Search for the cell housing the specified text and yield its [X, Y] center coordinate. 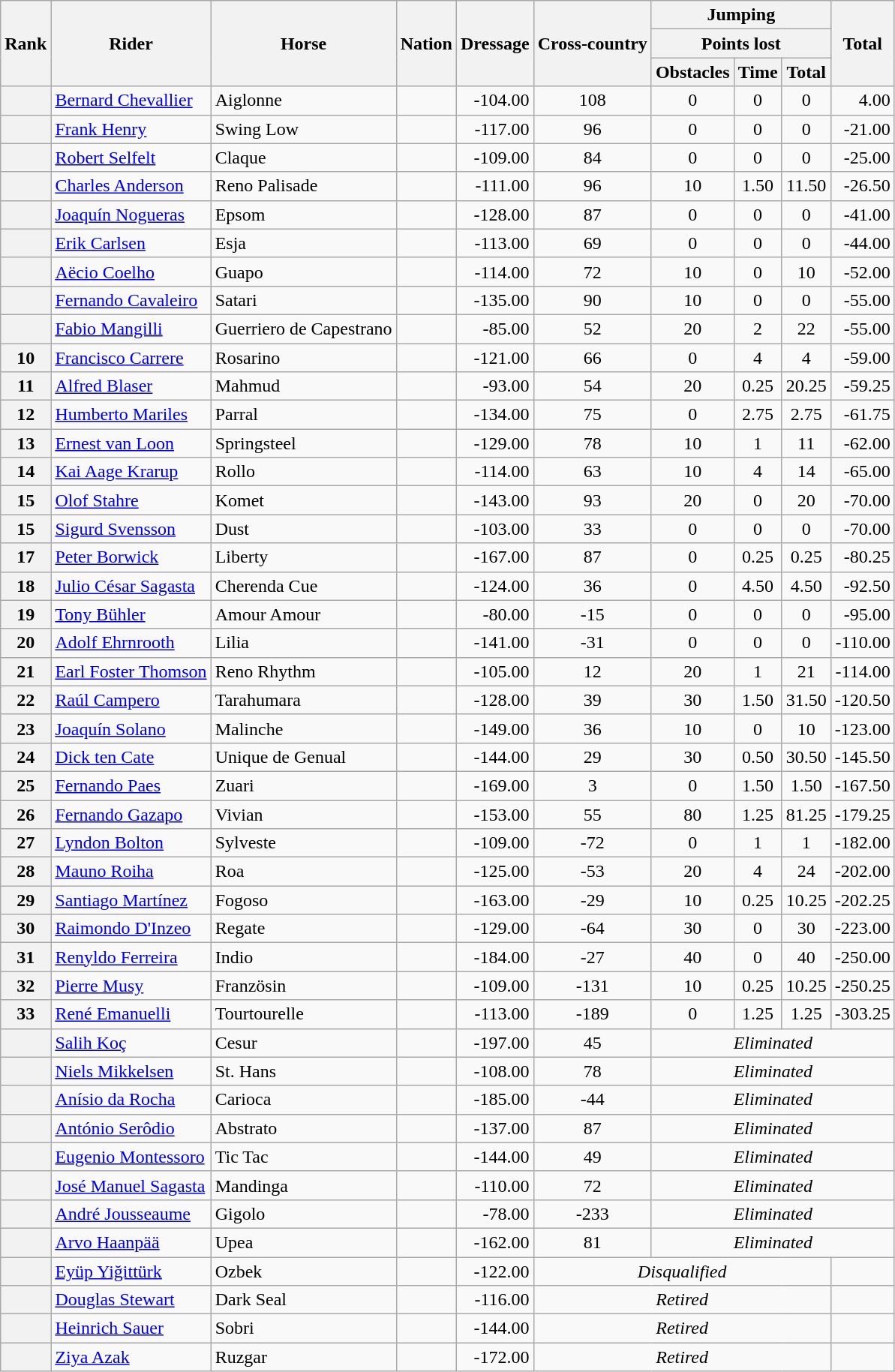
-85.00 [495, 329]
-52.00 [863, 272]
Niels Mikkelsen [131, 1071]
-62.00 [863, 443]
80 [692, 814]
45 [593, 1043]
-105.00 [495, 671]
Peter Borwick [131, 557]
Ozbek [303, 1271]
-65.00 [863, 472]
Lilia [303, 643]
Vivian [303, 814]
Zuari [303, 785]
-169.00 [495, 785]
-44.00 [863, 243]
55 [593, 814]
Ruzgar [303, 1357]
39 [593, 700]
Epsom [303, 215]
Robert Selfelt [131, 158]
Cross-country [593, 44]
Esja [303, 243]
Renyldo Ferreira [131, 957]
-182.00 [863, 843]
Swing Low [303, 129]
-80.25 [863, 557]
-185.00 [495, 1100]
93 [593, 500]
-93.00 [495, 386]
-172.00 [495, 1357]
Charles Anderson [131, 186]
Fernando Paes [131, 785]
Mandinga [303, 1185]
Malinche [303, 728]
90 [593, 300]
Liberty [303, 557]
Alfred Blaser [131, 386]
-145.50 [863, 757]
Sobri [303, 1328]
Joaquín Nogueras [131, 215]
-61.75 [863, 415]
-141.00 [495, 643]
-116.00 [495, 1300]
63 [593, 472]
54 [593, 386]
Aiglonne [303, 101]
52 [593, 329]
-72 [593, 843]
-103.00 [495, 529]
Fernando Gazapo [131, 814]
4.00 [863, 101]
Upea [303, 1242]
Mahmud [303, 386]
-135.00 [495, 300]
-233 [593, 1214]
-167.50 [863, 785]
-125.00 [495, 872]
Reno Rhythm [303, 671]
Dark Seal [303, 1300]
-104.00 [495, 101]
23 [26, 728]
-223.00 [863, 929]
Cesur [303, 1043]
Aëcio Coelho [131, 272]
19 [26, 614]
-59.00 [863, 358]
Kai Aage Krarup [131, 472]
84 [593, 158]
Komet [303, 500]
-29 [593, 900]
-64 [593, 929]
Bernard Chevallier [131, 101]
-149.00 [495, 728]
Adolf Ehrnrooth [131, 643]
11.50 [806, 186]
13 [26, 443]
75 [593, 415]
-92.50 [863, 586]
Mauno Roiha [131, 872]
-26.50 [863, 186]
-250.00 [863, 957]
27 [26, 843]
Raúl Campero [131, 700]
31 [26, 957]
Rosarino [303, 358]
49 [593, 1157]
-162.00 [495, 1242]
José Manuel Sagasta [131, 1185]
-250.25 [863, 986]
17 [26, 557]
-202.25 [863, 900]
Anísio da Rocha [131, 1100]
Fernando Cavaleiro [131, 300]
Französin [303, 986]
Earl Foster Thomson [131, 671]
-143.00 [495, 500]
Roa [303, 872]
-121.00 [495, 358]
Claque [303, 158]
-53 [593, 872]
-41.00 [863, 215]
Horse [303, 44]
25 [26, 785]
-15 [593, 614]
Guerriero de Capestrano [303, 329]
20.25 [806, 386]
Dust [303, 529]
Guapo [303, 272]
108 [593, 101]
Disqualified [682, 1271]
Rollo [303, 472]
-153.00 [495, 814]
81 [593, 1242]
Humberto Mariles [131, 415]
26 [26, 814]
Ernest van Loon [131, 443]
Dick ten Cate [131, 757]
Tic Tac [303, 1157]
-27 [593, 957]
René Emanuelli [131, 1014]
28 [26, 872]
Rider [131, 44]
-120.50 [863, 700]
Francisco Carrere [131, 358]
-117.00 [495, 129]
Julio César Sagasta [131, 586]
Cherenda Cue [303, 586]
Salih Koç [131, 1043]
3 [593, 785]
-197.00 [495, 1043]
-124.00 [495, 586]
Time [758, 72]
Frank Henry [131, 129]
-137.00 [495, 1128]
Amour Amour [303, 614]
-184.00 [495, 957]
Reno Palisade [303, 186]
Tony Bühler [131, 614]
69 [593, 243]
Eyüp Yiğittürk [131, 1271]
Heinrich Sauer [131, 1328]
Fabio Mangilli [131, 329]
Dressage [495, 44]
-131 [593, 986]
Rank [26, 44]
-122.00 [495, 1271]
Jumping [741, 15]
-59.25 [863, 386]
Unique de Genual [303, 757]
-179.25 [863, 814]
Santiago Martínez [131, 900]
81.25 [806, 814]
-25.00 [863, 158]
-95.00 [863, 614]
Gigolo [303, 1214]
Abstrato [303, 1128]
Parral [303, 415]
-78.00 [495, 1214]
St. Hans [303, 1071]
-163.00 [495, 900]
-167.00 [495, 557]
Indio [303, 957]
-202.00 [863, 872]
Joaquín Solano [131, 728]
Arvo Haanpää [131, 1242]
-111.00 [495, 186]
Tarahumara [303, 700]
Raimondo D'Inzeo [131, 929]
-80.00 [495, 614]
Pierre Musy [131, 986]
Tourtourelle [303, 1014]
Carioca [303, 1100]
Fogoso [303, 900]
30.50 [806, 757]
Satari [303, 300]
-44 [593, 1100]
Erik Carlsen [131, 243]
-31 [593, 643]
66 [593, 358]
Olof Stahre [131, 500]
-134.00 [495, 415]
Lyndon Bolton [131, 843]
Sylveste [303, 843]
André Jousseaume [131, 1214]
Ziya Azak [131, 1357]
31.50 [806, 700]
-189 [593, 1014]
Points lost [741, 44]
-21.00 [863, 129]
Obstacles [692, 72]
32 [26, 986]
2 [758, 329]
-108.00 [495, 1071]
António Serôdio [131, 1128]
Eugenio Montessoro [131, 1157]
Sigurd Svensson [131, 529]
0.50 [758, 757]
-303.25 [863, 1014]
18 [26, 586]
-123.00 [863, 728]
Springsteel [303, 443]
Douglas Stewart [131, 1300]
Nation [426, 44]
Regate [303, 929]
